Capture the cell that displays the provided text and extract its (X, Y) central coordinate. 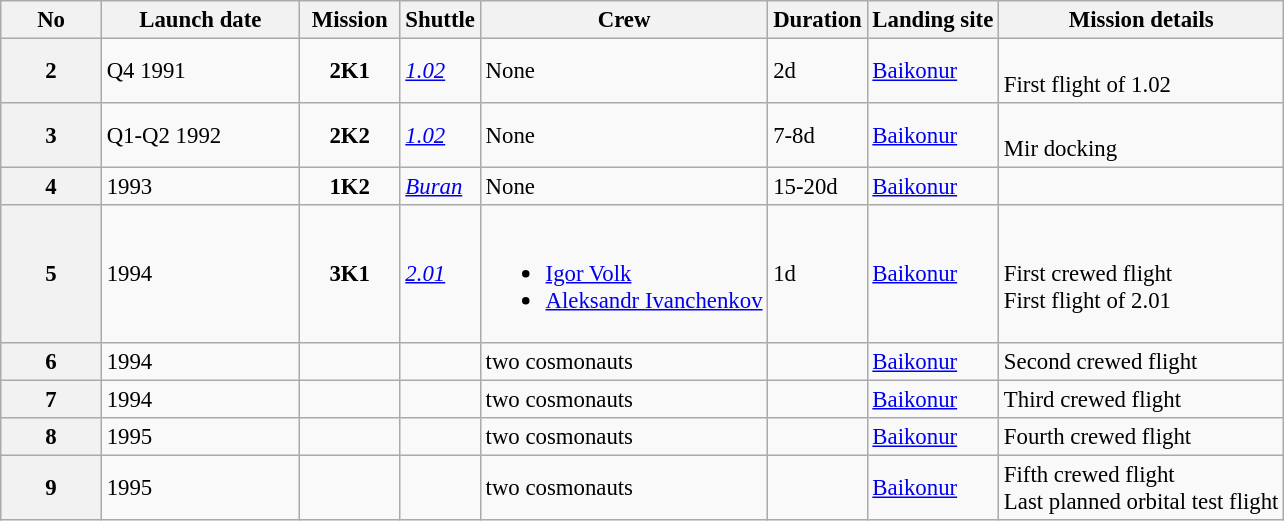
Crew (624, 20)
Igor VolkAleksandr Ivanchenkov (624, 274)
3K1 (350, 274)
2.01 (440, 274)
9 (52, 488)
Duration (818, 20)
2 (52, 72)
Fifth crewed flight Last planned orbital test flight (1142, 488)
1K2 (350, 187)
3 (52, 136)
Buran (440, 187)
7 (52, 399)
Q4 1991 (200, 72)
Second crewed flight (1142, 361)
Launch date (200, 20)
5 (52, 274)
4 (52, 187)
Third crewed flight (1142, 399)
Mission (350, 20)
First flight of 1.02 (1142, 72)
Shuttle (440, 20)
Mir docking (1142, 136)
Fourth crewed flight (1142, 437)
Mission details (1142, 20)
1993 (200, 187)
8 (52, 437)
1d (818, 274)
7-8d (818, 136)
No (52, 20)
Q1-Q2 1992 (200, 136)
2d (818, 72)
2K1 (350, 72)
First crewed flight First flight of 2.01 (1142, 274)
2K2 (350, 136)
15-20d (818, 187)
Landing site (933, 20)
6 (52, 361)
